Provide the [X, Y] coordinate of the cell's center where the given text is located.  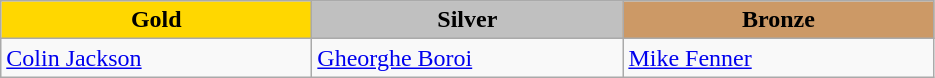
Colin Jackson [156, 58]
Mike Fenner [778, 58]
Gold [156, 20]
Gheorghe Boroi [468, 58]
Silver [468, 20]
Bronze [778, 20]
